For the text-containing cell, return its midpoint in (x, y) coordinate format. 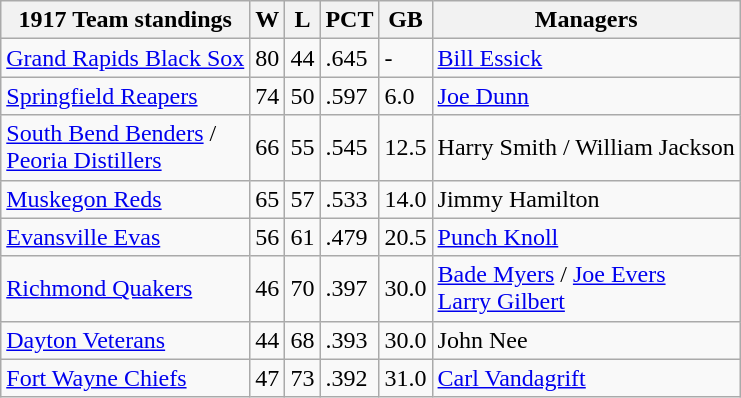
80 (268, 58)
John Nee (586, 340)
65 (268, 199)
73 (302, 378)
Evansville Evas (126, 237)
Fort Wayne Chiefs (126, 378)
Dayton Veterans (126, 340)
70 (302, 288)
66 (268, 148)
.597 (350, 96)
20.5 (406, 237)
.533 (350, 199)
1917 Team standings (126, 20)
GB (406, 20)
Bade Myers / Joe Evers Larry Gilbert (586, 288)
Bill Essick (586, 58)
W (268, 20)
56 (268, 237)
.397 (350, 288)
46 (268, 288)
61 (302, 237)
6.0 (406, 96)
Harry Smith / William Jackson (586, 148)
Carl Vandagrift (586, 378)
PCT (350, 20)
- (406, 58)
.392 (350, 378)
Springfield Reapers (126, 96)
47 (268, 378)
.479 (350, 237)
.393 (350, 340)
Richmond Quakers (126, 288)
Grand Rapids Black Sox (126, 58)
12.5 (406, 148)
68 (302, 340)
.645 (350, 58)
South Bend Benders / Peoria Distillers (126, 148)
Managers (586, 20)
Joe Dunn (586, 96)
14.0 (406, 199)
74 (268, 96)
31.0 (406, 378)
Muskegon Reds (126, 199)
L (302, 20)
55 (302, 148)
50 (302, 96)
57 (302, 199)
.545 (350, 148)
Punch Knoll (586, 237)
Jimmy Hamilton (586, 199)
